Return [X, Y] of the center of cell containing provided text 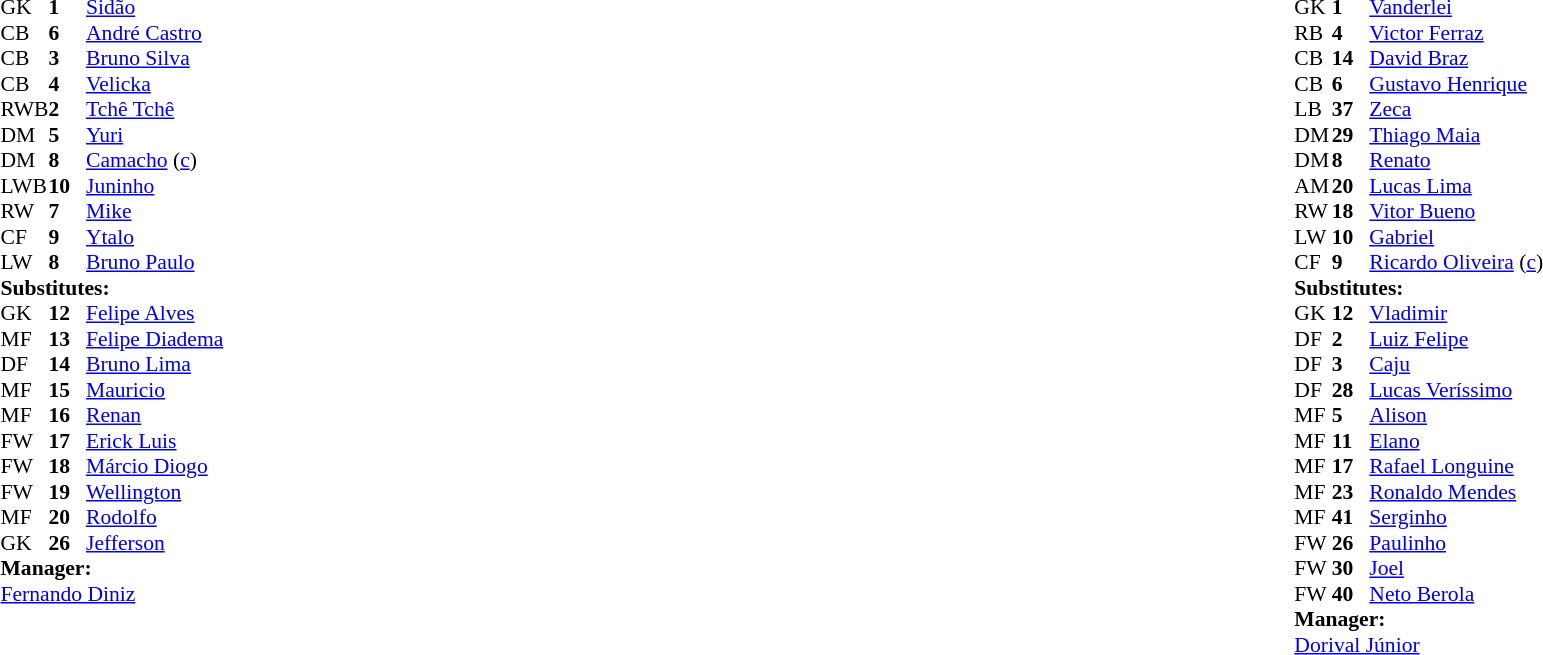
Bruno Silva [154, 59]
Bruno Lima [154, 365]
Lucas Lima [1456, 186]
29 [1351, 135]
LWB [24, 186]
Neto Berola [1456, 594]
RWB [24, 109]
41 [1351, 517]
David Braz [1456, 59]
11 [1351, 441]
Tchê Tchê [154, 109]
Fernando Diniz [112, 594]
Yuri [154, 135]
Wellington [154, 492]
16 [67, 415]
28 [1351, 390]
Vitor Bueno [1456, 211]
RB [1313, 33]
AM [1313, 186]
Ricardo Oliveira (c) [1456, 263]
Márcio Diogo [154, 467]
Renan [154, 415]
Mike [154, 211]
Ytalo [154, 237]
Gabriel [1456, 237]
Caju [1456, 365]
23 [1351, 492]
Lucas Veríssimo [1456, 390]
Victor Ferraz [1456, 33]
30 [1351, 569]
Felipe Diadema [154, 339]
15 [67, 390]
Serginho [1456, 517]
Velicka [154, 84]
Paulinho [1456, 543]
Juninho [154, 186]
Ronaldo Mendes [1456, 492]
Bruno Paulo [154, 263]
LB [1313, 109]
Rodolfo [154, 517]
Jefferson [154, 543]
Alison [1456, 415]
37 [1351, 109]
Joel [1456, 569]
Zeca [1456, 109]
Gustavo Henrique [1456, 84]
40 [1351, 594]
19 [67, 492]
Mauricio [154, 390]
Elano [1456, 441]
Renato [1456, 161]
Felipe Alves [154, 313]
Thiago Maia [1456, 135]
13 [67, 339]
7 [67, 211]
Rafael Longuine [1456, 467]
Vladimir [1456, 313]
André Castro [154, 33]
Luiz Felipe [1456, 339]
Camacho (c) [154, 161]
Erick Luis [154, 441]
